Determine the [x, y] coordinate at the center of the cell enclosing the given text.  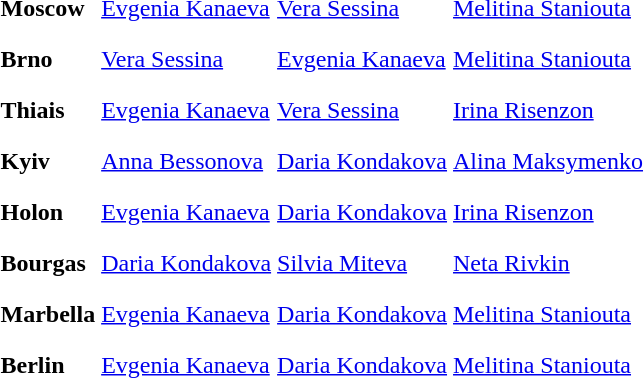
Anna Bessonova [186, 161]
Silvia Miteva [362, 263]
